For the text-containing cell, return its midpoint in [x, y] coordinate format. 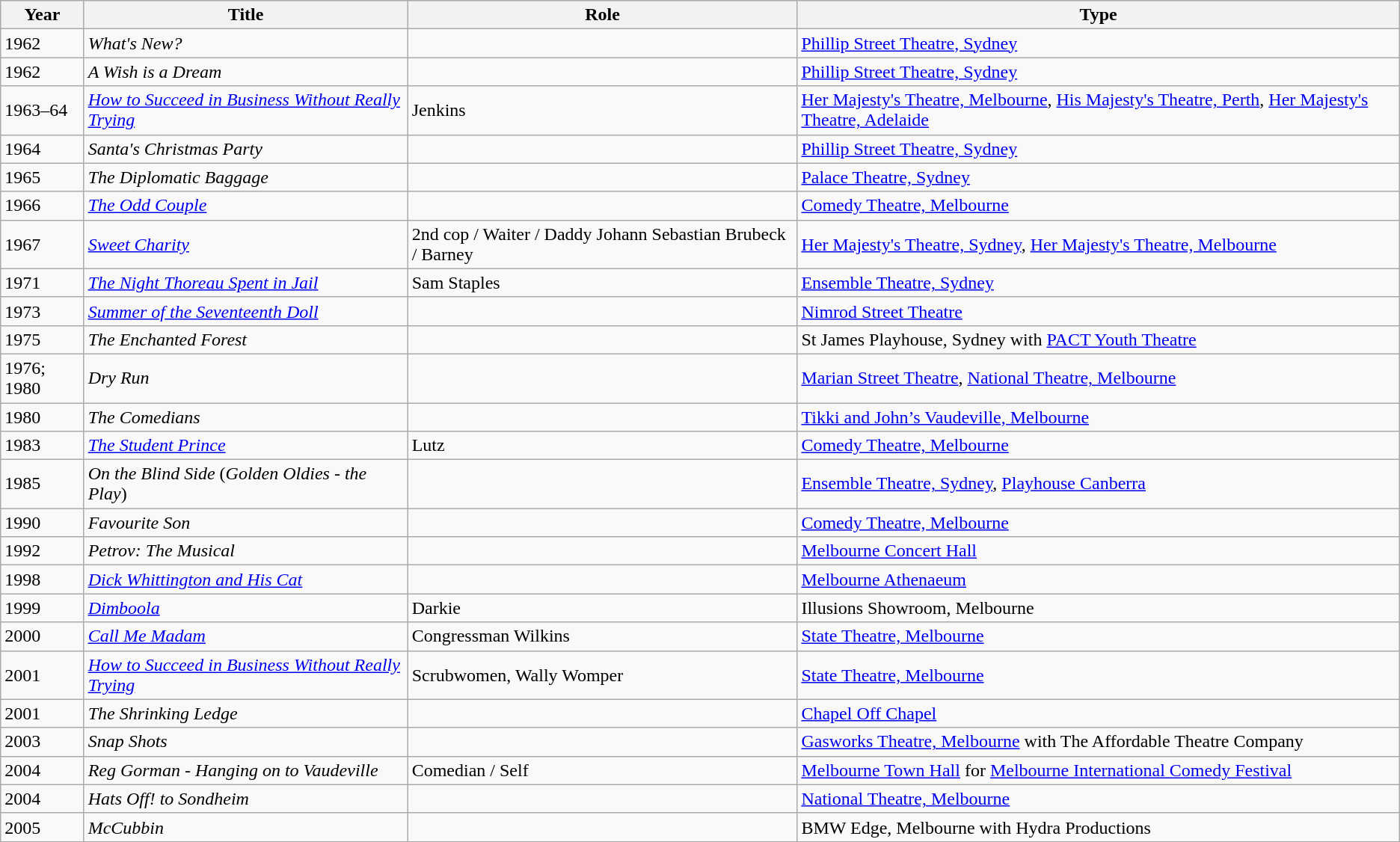
On the Blind Side (Golden Oldies - the Play) [245, 485]
Melbourne Town Hall for Melbourne International Comedy Festival [1098, 770]
1966 [42, 206]
Reg Gorman - Hanging on to Vaudeville [245, 770]
The Night Thoreau Spent in Jail [245, 283]
The Comedians [245, 417]
BMW Edge, Melbourne with Hydra Productions [1098, 827]
Role [603, 15]
1973 [42, 311]
Summer of the Seventeenth Doll [245, 311]
The Student Prince [245, 446]
A Wish is a Dream [245, 72]
The Odd Couple [245, 206]
Santa's Christmas Party [245, 149]
Gasworks Theatre, Melbourne with The Affordable Theatre Company [1098, 742]
Her Majesty's Theatre, Melbourne, His Majesty's Theatre, Perth, Her Majesty's Theatre, Adelaide [1098, 111]
National Theatre, Melbourne [1098, 799]
1998 [42, 580]
Palace Theatre, Sydney [1098, 177]
1980 [42, 417]
Dimboola [245, 608]
St James Playhouse, Sydney with PACT Youth Theatre [1098, 339]
Favourite Son [245, 523]
Ensemble Theatre, Sydney [1098, 283]
1967 [42, 244]
Petrov: The Musical [245, 551]
The Diplomatic Baggage [245, 177]
Melbourne Concert Hall [1098, 551]
Jenkins [603, 111]
The Enchanted Forest [245, 339]
1985 [42, 485]
1990 [42, 523]
Hats Off! to Sondheim [245, 799]
Illusions Showroom, Melbourne [1098, 608]
Lutz [603, 446]
2000 [42, 636]
Tikki and John’s Vaudeville, Melbourne [1098, 417]
Type [1098, 15]
1999 [42, 608]
1975 [42, 339]
2005 [42, 827]
Nimrod Street Theatre [1098, 311]
1983 [42, 446]
1964 [42, 149]
Chapel Off Chapel [1098, 713]
1976; 1980 [42, 378]
1992 [42, 551]
McCubbin [245, 827]
Marian Street Theatre, National Theatre, Melbourne [1098, 378]
Her Majesty's Theatre, Sydney, Her Majesty's Theatre, Melbourne [1098, 244]
1971 [42, 283]
Comedian / Self [603, 770]
The Shrinking Ledge [245, 713]
Snap Shots [245, 742]
Scrubwomen, Wally Womper [603, 674]
2003 [42, 742]
Darkie [603, 608]
Title [245, 15]
Melbourne Athenaeum [1098, 580]
1963–64 [42, 111]
Ensemble Theatre, Sydney, Playhouse Canberra [1098, 485]
1965 [42, 177]
Dick Whittington and His Cat [245, 580]
What's New? [245, 43]
Dry Run [245, 378]
Year [42, 15]
Call Me Madam [245, 636]
Sam Staples [603, 283]
Congressman Wilkins [603, 636]
Sweet Charity [245, 244]
2nd cop / Waiter / Daddy Johann Sebastian Brubeck / Barney [603, 244]
